Capture the cell that displays the provided text and extract its [X, Y] central coordinate. 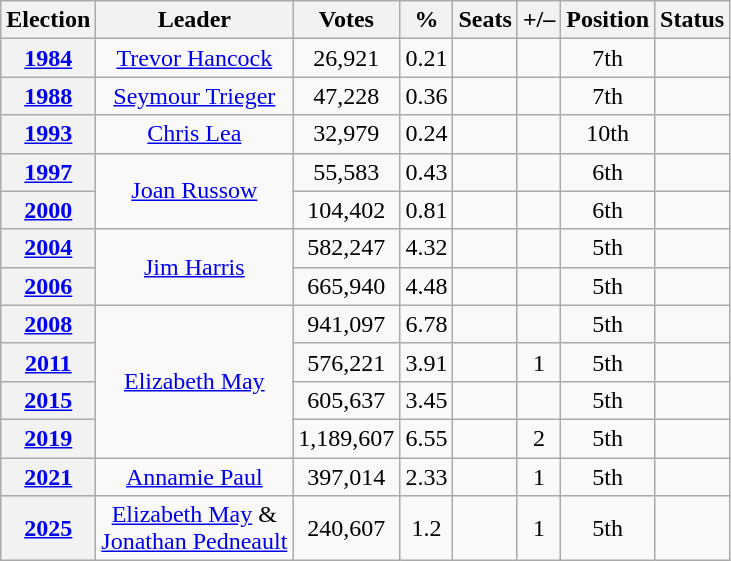
2019 [48, 438]
0.24 [426, 134]
2.33 [426, 477]
1993 [48, 134]
2025 [48, 528]
1988 [48, 96]
Chris Lea [194, 134]
240,607 [346, 528]
2004 [48, 248]
3.45 [426, 400]
104,402 [346, 210]
Leader [194, 20]
2006 [48, 286]
% [426, 20]
Status [692, 20]
10th [608, 134]
397,014 [346, 477]
+/– [538, 20]
Seymour Trieger [194, 96]
0.81 [426, 210]
3.91 [426, 362]
2 [538, 438]
Joan Russow [194, 191]
582,247 [346, 248]
Jim Harris [194, 267]
Votes [346, 20]
Seats [485, 20]
26,921 [346, 58]
4.48 [426, 286]
2011 [48, 362]
4.32 [426, 248]
Position [608, 20]
1984 [48, 58]
6.55 [426, 438]
665,940 [346, 286]
576,221 [346, 362]
32,979 [346, 134]
605,637 [346, 400]
47,228 [346, 96]
0.36 [426, 96]
Trevor Hancock [194, 58]
2008 [48, 324]
Election [48, 20]
2000 [48, 210]
1997 [48, 172]
1.2 [426, 528]
1,189,607 [346, 438]
2021 [48, 477]
6.78 [426, 324]
941,097 [346, 324]
55,583 [346, 172]
0.21 [426, 58]
2015 [48, 400]
0.43 [426, 172]
Annamie Paul [194, 477]
Elizabeth May [194, 381]
Elizabeth May &Jonathan Pedneault [194, 528]
